Determine the (X, Y) coordinate at the center of the cell enclosing the given text.  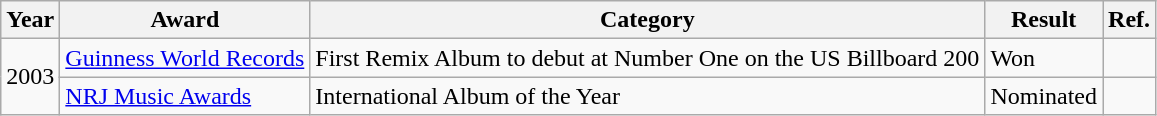
Guinness World Records (185, 58)
First Remix Album to debut at Number One on the US Billboard 200 (648, 58)
NRJ Music Awards (185, 96)
International Album of the Year (648, 96)
Year (30, 20)
Result (1044, 20)
Won (1044, 58)
Category (648, 20)
Ref. (1130, 20)
2003 (30, 77)
Nominated (1044, 96)
Award (185, 20)
